Output the [X, Y] coordinate of the center of the cell containing the given text.  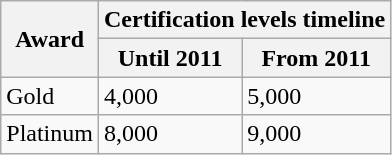
8,000 [170, 134]
Platinum [50, 134]
From 2011 [316, 58]
4,000 [170, 96]
5,000 [316, 96]
Certification levels timeline [244, 20]
Award [50, 39]
Until 2011 [170, 58]
9,000 [316, 134]
Gold [50, 96]
